Capture the cell that displays the provided text and extract its [X, Y] central coordinate. 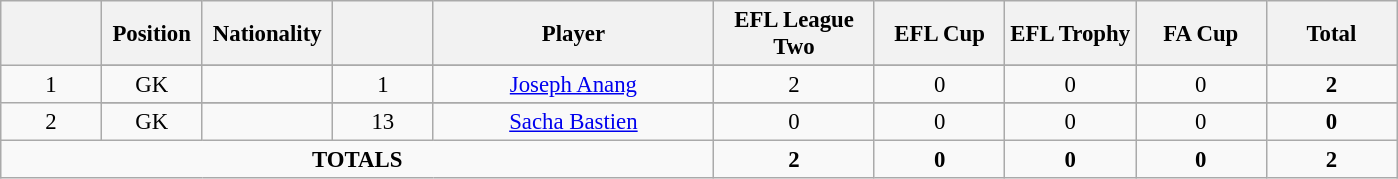
Nationality [268, 34]
TOTALS [358, 160]
EFL League Two [794, 34]
13 [384, 122]
Total [1332, 34]
Sacha Bastien [574, 122]
Joseph Anang [574, 85]
Position [152, 34]
EFL Trophy [1070, 34]
Player [574, 34]
FA Cup [1202, 34]
EFL Cup [940, 34]
